Output the [x, y] coordinate of the center of the cell containing the given text.  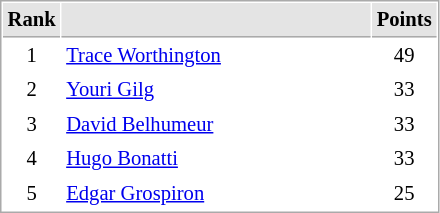
Edgar Grospiron [216, 194]
25 [404, 194]
Youri Gilg [216, 90]
David Belhumeur [216, 124]
3 [32, 124]
Points [404, 20]
Rank [32, 20]
Trace Worthington [216, 56]
5 [32, 194]
1 [32, 56]
2 [32, 90]
Hugo Bonatti [216, 158]
4 [32, 158]
49 [404, 56]
